Search for the cell housing the specified text and yield its (x, y) center coordinate. 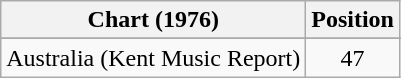
Chart (1976) (154, 20)
Position (353, 20)
Australia (Kent Music Report) (154, 58)
47 (353, 58)
